Search for the cell housing the specified text and yield its (x, y) center coordinate. 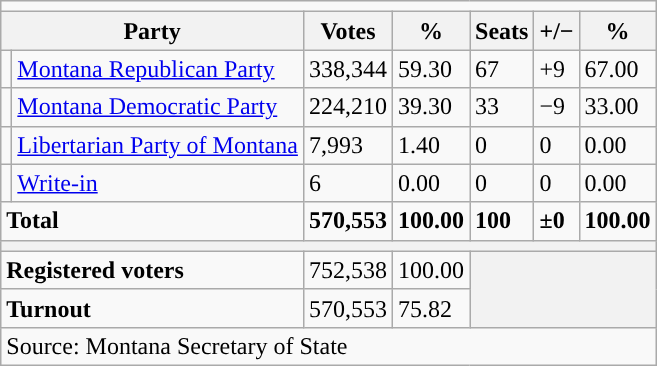
6 (348, 183)
75.82 (432, 308)
Seats (502, 31)
67 (502, 69)
338,344 (348, 69)
Montana Democratic Party (158, 107)
Total (152, 221)
±0 (556, 221)
100 (502, 221)
7,993 (348, 145)
1.40 (432, 145)
Turnout (152, 308)
Source: Montana Secretary of State (328, 346)
Libertarian Party of Montana (158, 145)
Write-in (158, 183)
224,210 (348, 107)
33.00 (618, 107)
+9 (556, 69)
Montana Republican Party (158, 69)
67.00 (618, 69)
Party (152, 31)
Votes (348, 31)
−9 (556, 107)
752,538 (348, 270)
Registered voters (152, 270)
+/− (556, 31)
59.30 (432, 69)
33 (502, 107)
39.30 (432, 107)
